For the text-containing cell, return its midpoint in (X, Y) coordinate format. 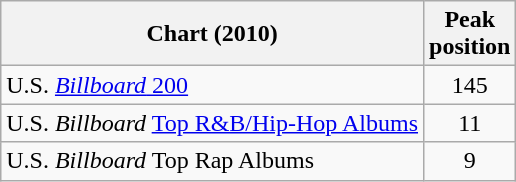
11 (470, 123)
9 (470, 161)
Chart (2010) (212, 34)
Peakposition (470, 34)
U.S. Billboard Top Rap Albums (212, 161)
145 (470, 85)
U.S. Billboard 200 (212, 85)
U.S. Billboard Top R&B/Hip-Hop Albums (212, 123)
